Scan for the cell matching the given text and deliver its (x, y) coordinate at center. 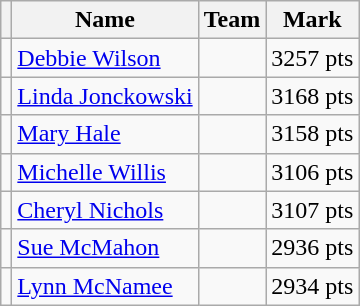
Team (232, 20)
Michelle Willis (105, 172)
Mary Hale (105, 134)
3106 pts (312, 172)
Cheryl Nichols (105, 210)
Linda Jonckowski (105, 96)
3107 pts (312, 210)
Mark (312, 20)
3257 pts (312, 58)
Debbie Wilson (105, 58)
Sue McMahon (105, 248)
Name (105, 20)
2936 pts (312, 248)
3168 pts (312, 96)
3158 pts (312, 134)
2934 pts (312, 286)
Lynn McNamee (105, 286)
